Search for the cell housing the specified text and yield its (X, Y) center coordinate. 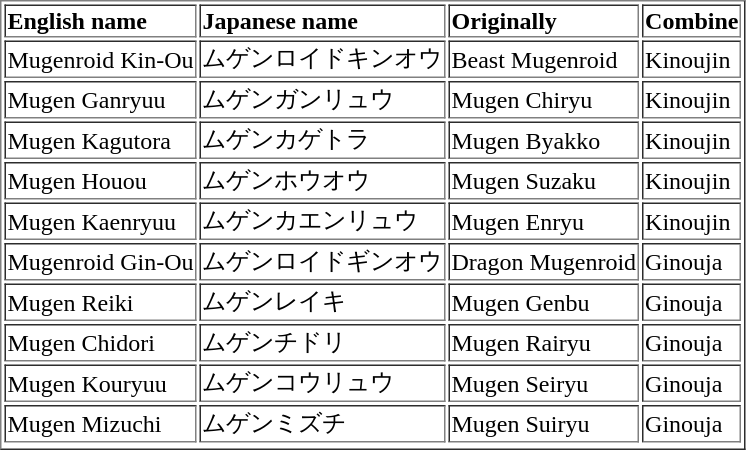
Mugen Chiryu (544, 100)
ムゲンレイキ (322, 303)
Mugen Suiryu (544, 424)
Mugen Reiki (100, 303)
Mugen Genbu (544, 303)
Mugen Seiryu (544, 383)
ムゲンガンリュウ (322, 100)
Mugen Byakko (544, 141)
ムゲンミズチ (322, 424)
Originally (544, 20)
Mugen Kagutora (100, 141)
Beast Mugenroid (544, 59)
Mugen Ganryuu (100, 100)
Mugen Houou (100, 181)
Mugen Rairyu (544, 343)
Mugen Chidori (100, 343)
Mugenroid Gin-Ou (100, 262)
Mugen Suzaku (544, 181)
ムゲンカエンリュウ (322, 221)
Mugenroid Kin-Ou (100, 59)
ムゲンホウオウ (322, 181)
ムゲンカゲトラ (322, 141)
Dragon Mugenroid (544, 262)
English name (100, 20)
ムゲンロイドギンオウ (322, 262)
Combine (692, 20)
Japanese name (322, 20)
Mugen Kaenryuu (100, 221)
ムゲンロイドキンオウ (322, 59)
Mugen Kouryuu (100, 383)
Mugen Enryu (544, 221)
Mugen Mizuchi (100, 424)
ムゲンコウリュウ (322, 383)
ムゲンチドリ (322, 343)
